Pinpoint the cell where the given text exists, returning its (X, Y) midpoint coordinate. 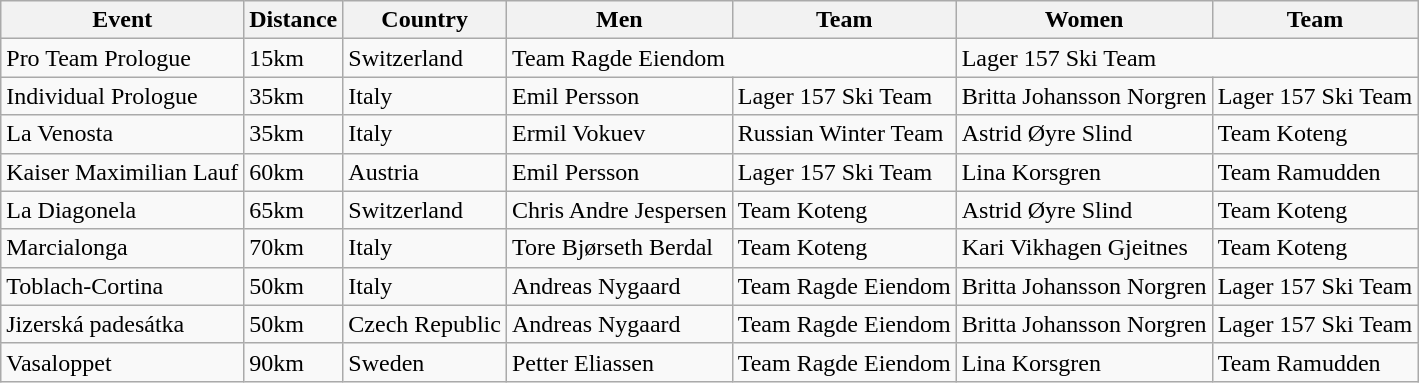
Russian Winter Team (844, 134)
Sweden (425, 362)
Individual Prologue (122, 96)
Kaiser Maximilian Lauf (122, 172)
Ermil Vokuev (619, 134)
Tore Bjørseth Berdal (619, 248)
15km (294, 58)
90km (294, 362)
Pro Team Prologue (122, 58)
Vasaloppet (122, 362)
La Venosta (122, 134)
60km (294, 172)
65km (294, 210)
Men (619, 20)
Marcialonga (122, 248)
Event (122, 20)
Chris Andre Jespersen (619, 210)
Kari Vikhagen Gjeitnes (1084, 248)
Jizerská padesátka (122, 324)
Czech Republic (425, 324)
Distance (294, 20)
Petter Eliassen (619, 362)
70km (294, 248)
La Diagonela (122, 210)
Women (1084, 20)
Country (425, 20)
Austria (425, 172)
Toblach-Cortina (122, 286)
